Detect which cell encompasses the target text, then output its (x, y) center coordinate. 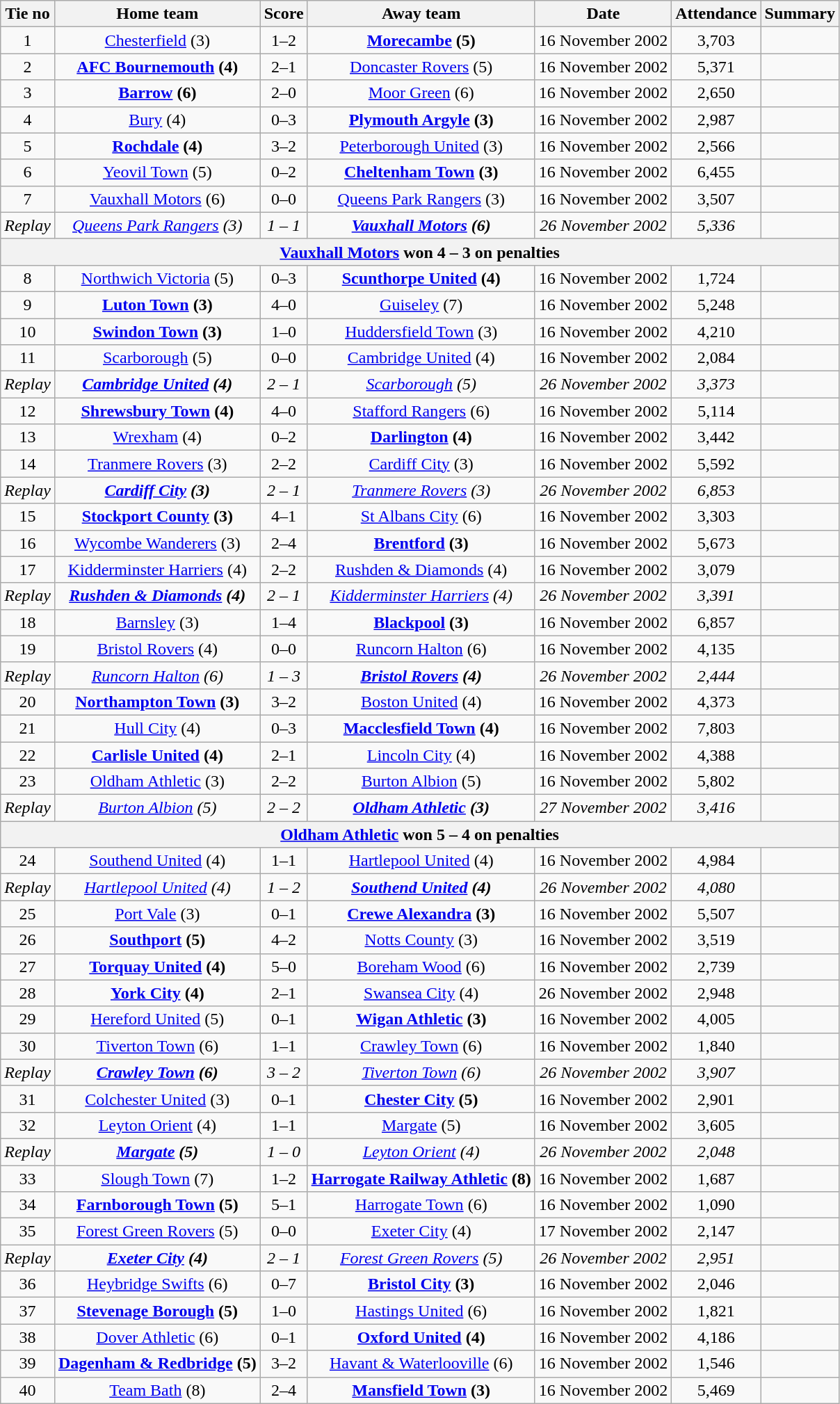
Hereford United (5) (157, 1019)
York City (4) (157, 993)
2,046 (716, 1284)
13 (28, 437)
34 (28, 1205)
4 (28, 120)
1,090 (716, 1205)
Dover Athletic (6) (157, 1337)
4,210 (716, 332)
Huddersfield Town (3) (421, 332)
35 (28, 1232)
Hastings United (6) (421, 1311)
3,442 (716, 437)
2,444 (716, 675)
6,853 (716, 490)
31 (28, 1099)
Boreham Wood (6) (421, 967)
Northwich Victoria (5) (157, 278)
5–0 (284, 967)
Slough Town (7) (157, 1179)
24 (28, 861)
3,416 (716, 808)
Luton Town (3) (157, 305)
Oxford United (4) (421, 1337)
3,079 (716, 570)
7 (28, 199)
5–1 (284, 1205)
2,901 (716, 1099)
Carlisle United (4) (157, 755)
5,336 (716, 225)
3,703 (716, 40)
5 (28, 146)
26 (28, 940)
Stafford Rangers (6) (421, 411)
Lincoln City (4) (421, 755)
5,592 (716, 464)
33 (28, 1179)
Team Bath (8) (157, 1390)
St Albans City (6) (421, 517)
12 (28, 411)
2,987 (716, 120)
Southport (5) (157, 940)
Date (603, 14)
4,080 (716, 887)
Harrogate Town (6) (421, 1205)
Colchester United (3) (157, 1099)
1,546 (716, 1364)
3,303 (716, 517)
Barnsley (3) (157, 622)
18 (28, 622)
AFC Bournemouth (4) (157, 67)
6,857 (716, 622)
Brentford (3) (421, 543)
Blackpool (3) (421, 622)
5,507 (716, 914)
2,951 (716, 1258)
Crewe Alexandra (3) (421, 914)
3,373 (716, 385)
Plymouth Argyle (3) (421, 120)
Morecambe (5) (421, 40)
5,114 (716, 411)
5,469 (716, 1390)
2–0 (284, 93)
8 (28, 278)
Stockport County (3) (157, 517)
36 (28, 1284)
2,948 (716, 993)
23 (28, 782)
3 (28, 93)
2 – 2 (284, 808)
2,650 (716, 93)
Yeovil Town (5) (157, 172)
Tie no (28, 14)
10 (28, 332)
Stevenage Borough (5) (157, 1311)
4,005 (716, 1019)
15 (28, 517)
32 (28, 1125)
38 (28, 1337)
3,907 (716, 1072)
Cheltenham Town (3) (421, 172)
1,821 (716, 1311)
28 (28, 993)
1,724 (716, 278)
6 (28, 172)
Summary (800, 14)
3,507 (716, 199)
7,803 (716, 728)
5,248 (716, 305)
1 – 0 (284, 1152)
11 (28, 358)
Port Vale (3) (157, 914)
Harrogate Railway Athletic (8) (421, 1179)
39 (28, 1364)
Chesterfield (3) (157, 40)
30 (28, 1046)
Vauxhall Motors won 4 – 3 on penalties (420, 252)
Northampton Town (3) (157, 702)
3,605 (716, 1125)
2,147 (716, 1232)
Notts County (3) (421, 940)
5,802 (716, 782)
Bury (4) (157, 120)
1 – 2 (284, 887)
20 (28, 702)
5,371 (716, 67)
Hull City (4) (157, 728)
Home team (157, 14)
2,048 (716, 1152)
0–7 (284, 1284)
Rochdale (4) (157, 146)
Boston United (4) (421, 702)
9 (28, 305)
Havant & Waterlooville (6) (421, 1364)
Darlington (4) (421, 437)
19 (28, 649)
1,687 (716, 1179)
Guiseley (7) (421, 305)
1 (28, 40)
2,566 (716, 146)
27 (28, 967)
4,186 (716, 1337)
Moor Green (6) (421, 93)
1,840 (716, 1046)
2,084 (716, 358)
4–1 (284, 517)
Bristol City (3) (421, 1284)
4,135 (716, 649)
2,739 (716, 967)
Dagenham & Redbridge (5) (157, 1364)
Swansea City (4) (421, 993)
Peterborough United (3) (421, 146)
1 – 1 (284, 225)
37 (28, 1311)
Away team (421, 14)
4,984 (716, 861)
Scunthorpe United (4) (421, 278)
1 – 3 (284, 675)
Oldham Athletic won 5 – 4 on penalties (420, 834)
Mansfield Town (3) (421, 1390)
3,519 (716, 940)
16 (28, 543)
Doncaster Rovers (5) (421, 67)
25 (28, 914)
17 (28, 570)
Wrexham (4) (157, 437)
Macclesfield Town (4) (421, 728)
1–4 (284, 622)
6,455 (716, 172)
27 November 2002 (603, 808)
Farnborough Town (5) (157, 1205)
Shrewsbury Town (4) (157, 411)
Wycombe Wanderers (3) (157, 543)
Swindon Town (3) (157, 332)
Wigan Athletic (3) (421, 1019)
Chester City (5) (421, 1099)
14 (28, 464)
4–2 (284, 940)
4,388 (716, 755)
22 (28, 755)
Torquay United (4) (157, 967)
5,673 (716, 543)
3,391 (716, 596)
3 – 2 (284, 1072)
Attendance (716, 14)
2 (28, 67)
4,373 (716, 702)
Score (284, 14)
40 (28, 1390)
Barrow (6) (157, 93)
Heybridge Swifts (6) (157, 1284)
29 (28, 1019)
17 November 2002 (603, 1232)
21 (28, 728)
